Extract the [x, y] coordinate from the center of the cell holding the provided text.  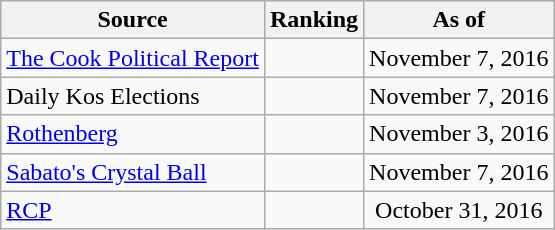
October 31, 2016 [459, 210]
November 3, 2016 [459, 134]
Rothenberg [133, 134]
RCP [133, 210]
Sabato's Crystal Ball [133, 172]
As of [459, 20]
The Cook Political Report [133, 58]
Daily Kos Elections [133, 96]
Source [133, 20]
Ranking [314, 20]
